Provide the [x, y] coordinate of the cell's center where the given text is located.  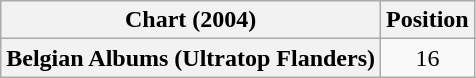
Position [428, 20]
16 [428, 58]
Belgian Albums (Ultratop Flanders) [191, 58]
Chart (2004) [191, 20]
